Return the (x, y) coordinate for the center point of the cell that contains the specified text.  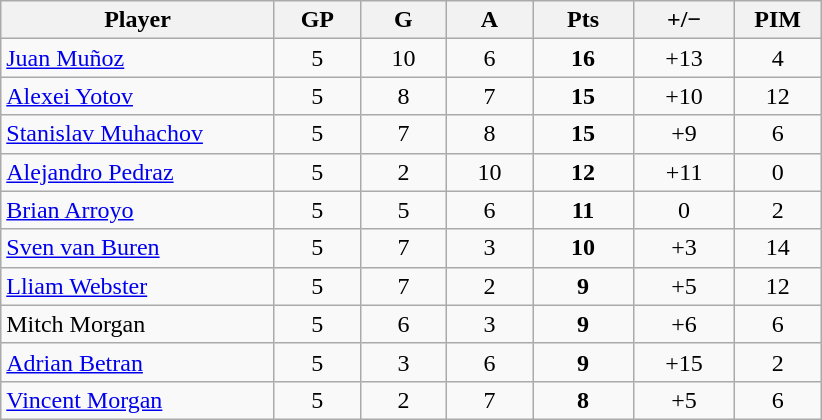
Player (138, 20)
+9 (684, 134)
+15 (684, 362)
4 (778, 58)
+11 (684, 172)
Vincent Morgan (138, 400)
Adrian Betran (138, 362)
A (489, 20)
+3 (684, 248)
Brian Arroyo (138, 210)
+6 (684, 324)
Juan Muñoz (138, 58)
Mitch Morgan (138, 324)
GP (317, 20)
16 (582, 58)
Sven van Buren (138, 248)
11 (582, 210)
+10 (684, 96)
+/− (684, 20)
14 (778, 248)
Lliam Webster (138, 286)
Alejandro Pedraz (138, 172)
Pts (582, 20)
G (403, 20)
+13 (684, 58)
Alexei Yotov (138, 96)
Stanislav Muhachov (138, 134)
PIM (778, 20)
